Scan for the cell matching the given text and deliver its (x, y) coordinate at center. 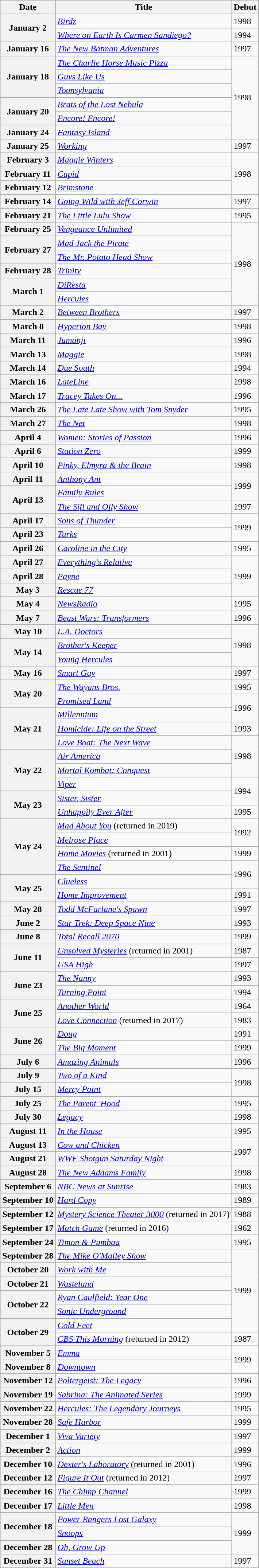
April 4 (28, 437)
April 26 (28, 548)
April 17 (28, 520)
Smart Guy (144, 673)
Homicide: Life on the Street (144, 729)
October 21 (28, 1283)
Figure It Out (returned in 2012) (144, 1478)
Mad About You (returned in 2019) (144, 826)
February 27 (28, 250)
December 10 (28, 1464)
Debut (245, 7)
October 22 (28, 1304)
January 18 (28, 77)
March 26 (28, 410)
August 13 (28, 1145)
Mercy Point (144, 1089)
November 19 (28, 1395)
March 2 (28, 312)
December 28 (28, 1547)
1992 (245, 832)
Guys Like Us (144, 77)
November 28 (28, 1422)
Another World (144, 1006)
October 29 (28, 1332)
January 16 (28, 49)
April 23 (28, 534)
WWF Shotgun Saturday Night (144, 1159)
Promised Land (144, 701)
The Late Late Show with Tom Snyder (144, 410)
Doug (144, 1034)
Viper (144, 784)
Snoops (144, 1533)
The Mike O'Malley Show (144, 1256)
May 10 (28, 632)
The Sifl and Olly Show (144, 507)
Home Improvement (144, 895)
The New Batman Adventures (144, 49)
Sonic Underground (144, 1311)
Pinky, Elmyra & the Brain (144, 465)
Dexter's Laboratory (returned in 2001) (144, 1464)
Love Connection (returned in 2017) (144, 1020)
December 1 (28, 1436)
May 23 (28, 805)
May 14 (28, 652)
Mystery Science Theater 3000 (returned in 2017) (144, 1214)
February 25 (28, 229)
The Charlie Horse Music Pizza (144, 63)
Vengeance Unlimited (144, 229)
Timon & Pumbaa (144, 1242)
Birdz (144, 21)
January 25 (28, 146)
August 11 (28, 1131)
L.A. Doctors (144, 632)
The Nanny (144, 978)
April 27 (28, 562)
Tracey Takes On... (144, 395)
Brimstone (144, 188)
Payne (144, 576)
November 5 (28, 1353)
LateLine (144, 382)
1989 (245, 1200)
Cold Feet (144, 1325)
Downtown (144, 1367)
December 17 (28, 1506)
Action (144, 1450)
Amazing Animals (144, 1062)
Station Zero (144, 451)
June 2 (28, 923)
December 18 (28, 1526)
December 16 (28, 1491)
Unsolved Mysteries (returned in 2001) (144, 951)
Melrose Place (144, 839)
Hercules (144, 299)
Going Wild with Jeff Corwin (144, 202)
Hard Copy (144, 1200)
Air America (144, 756)
Mortal Kombat: Conquest (144, 770)
NewsRadio (144, 604)
September 12 (28, 1214)
March 11 (28, 340)
Turks (144, 534)
Rescue 77 (144, 590)
April 11 (28, 479)
June 26 (28, 1041)
September 17 (28, 1228)
Unhappily Ever After (144, 812)
March 14 (28, 368)
February 28 (28, 271)
December 12 (28, 1478)
Brother's Keeper (144, 645)
Family Rules (144, 493)
June 23 (28, 985)
June 25 (28, 1013)
Working (144, 146)
USA High (144, 964)
CBS This Morning (returned in 2012) (144, 1339)
March 13 (28, 354)
May 7 (28, 618)
Fantasy Island (144, 132)
Millennium (144, 715)
Legacy (144, 1117)
Sunset Beach (144, 1561)
Little Men (144, 1506)
January 2 (28, 28)
July 6 (28, 1062)
Young Hercules (144, 659)
Caroline in the City (144, 548)
The New Addams Family (144, 1173)
May 24 (28, 846)
Wasteland (144, 1283)
The Net (144, 424)
May 25 (28, 888)
Work with Me (144, 1269)
May 4 (28, 604)
May 20 (28, 694)
Todd McFarlane's Spawn (144, 909)
March 17 (28, 395)
Maggie (144, 354)
The Sentinel (144, 867)
March 16 (28, 382)
Poltergeist: The Legacy (144, 1381)
Oh, Grow Up (144, 1547)
Cow and Chicken (144, 1145)
August 21 (28, 1159)
September 24 (28, 1242)
Hercules: The Legendary Journeys (144, 1408)
The Parent 'Hood (144, 1103)
April 28 (28, 576)
Date (28, 7)
September 10 (28, 1200)
February 12 (28, 188)
Total Recall 2070 (144, 937)
May 22 (28, 770)
Between Brothers (144, 312)
Sons of Thunder (144, 520)
1962 (245, 1228)
February 3 (28, 160)
November 12 (28, 1381)
Trinity (144, 271)
October 20 (28, 1269)
Encore! Encore! (144, 118)
December 31 (28, 1561)
May 21 (28, 729)
January 24 (28, 132)
January 20 (28, 111)
The Chimp Channel (144, 1491)
Women: Stories of Passion (144, 437)
March 1 (28, 292)
June 8 (28, 937)
July 9 (28, 1076)
May 28 (28, 909)
Cupid (144, 174)
Safe Harbor (144, 1422)
May 3 (28, 590)
Sabrina: The Animated Series (144, 1395)
December 2 (28, 1450)
Emma (144, 1353)
September 6 (28, 1186)
April 6 (28, 451)
September 28 (28, 1256)
Ryan Caulfield: Year One (144, 1298)
The Wayans Bros. (144, 687)
Jumanji (144, 340)
February 14 (28, 202)
April 10 (28, 465)
Two of a Kind (144, 1076)
Clueless (144, 881)
Viva Variety (144, 1436)
Match Game (returned in 2016) (144, 1228)
The Mr. Potato Head Show (144, 257)
March 8 (28, 326)
Hyperion Bay (144, 326)
The Big Moment (144, 1048)
Where on Earth Is Carmen Sandiego? (144, 35)
Beast Wars: Transformers (144, 618)
In the House (144, 1131)
July 25 (28, 1103)
Title (144, 7)
The Little Lulu Show (144, 215)
1964 (245, 1006)
March 27 (28, 424)
Toonsylvania (144, 90)
Turning Point (144, 992)
May 16 (28, 673)
November 22 (28, 1408)
Star Trek: Deep Space Nine (144, 923)
April 13 (28, 500)
November 8 (28, 1367)
Power Rangers Lost Galaxy (144, 1520)
Mad Jack the Pirate (144, 243)
Sister, Sister (144, 798)
February 21 (28, 215)
June 11 (28, 957)
DiResta (144, 285)
Brats of the Lost Nebula (144, 104)
Due South (144, 368)
NBC News at Sunrise (144, 1186)
Home Movies (returned in 2001) (144, 854)
February 11 (28, 174)
Everything's Relative (144, 562)
Love Boat: The Next Wave (144, 742)
Maggie Winters (144, 160)
July 30 (28, 1117)
July 15 (28, 1089)
Anthony Ant (144, 479)
1988 (245, 1214)
August 28 (28, 1173)
